From the cell containing the given text, extract its center point as [X, Y] coordinate. 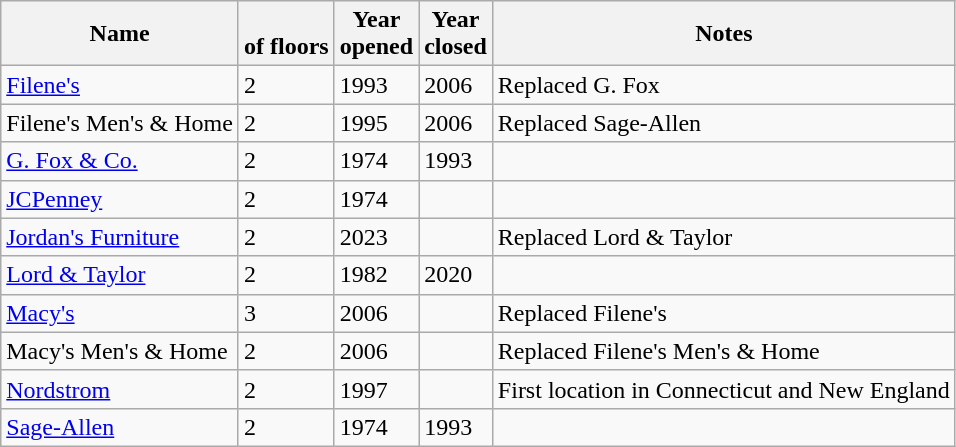
2023 [376, 237]
Yearopened [376, 34]
1982 [376, 275]
Macy's [120, 313]
Replaced G. Fox [724, 85]
Replaced Filene's [724, 313]
1995 [376, 123]
1997 [376, 389]
Replaced Lord & Taylor [724, 237]
Macy's Men's & Home [120, 351]
of floors [286, 34]
Name [120, 34]
First location in Connecticut and New England [724, 389]
Filene's [120, 85]
Lord & Taylor [120, 275]
G. Fox & Co. [120, 161]
Replaced Filene's Men's & Home [724, 351]
Yearclosed [456, 34]
JCPenney [120, 199]
Notes [724, 34]
Replaced Sage-Allen [724, 123]
2020 [456, 275]
3 [286, 313]
Filene's Men's & Home [120, 123]
Sage-Allen [120, 427]
Jordan's Furniture [120, 237]
Nordstrom [120, 389]
